Capture the cell that displays the provided text and extract its [x, y] central coordinate. 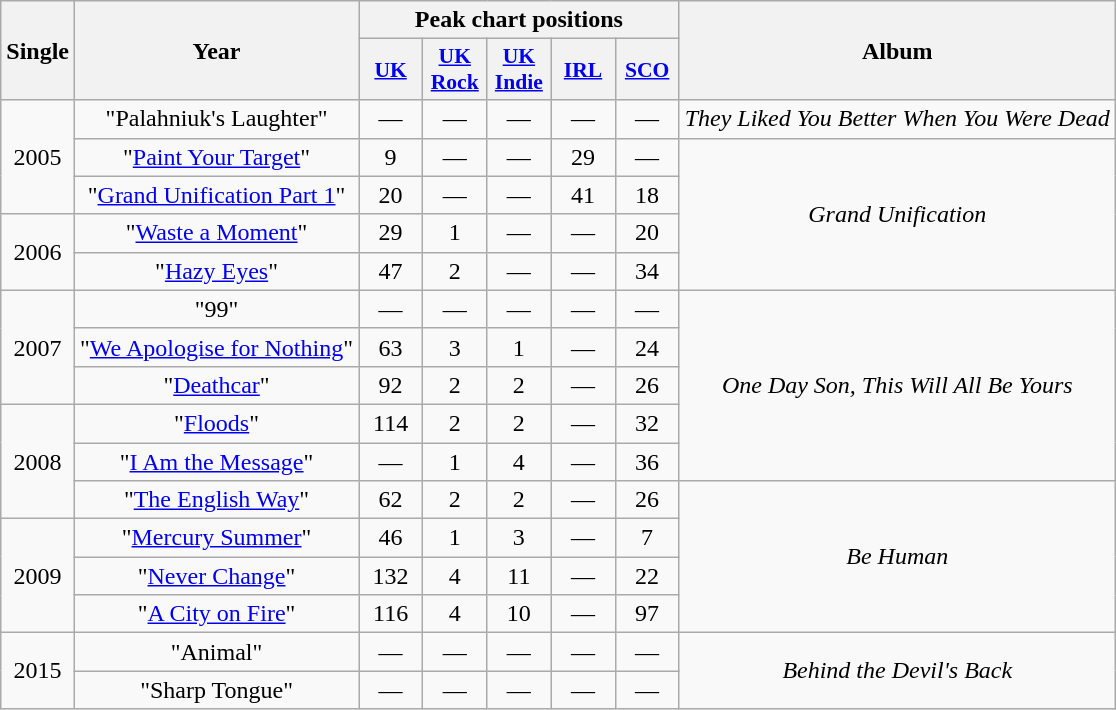
47 [391, 271]
62 [391, 500]
"Paint Your Target" [217, 157]
2007 [38, 347]
"99" [217, 309]
"The English Way" [217, 500]
"A City on Fire" [217, 614]
24 [647, 347]
Be Human [897, 557]
Behind the Devil's Back [897, 671]
2008 [38, 461]
They Liked You Better When You Were Dead [897, 119]
"Palahniuk's Laughter" [217, 119]
2005 [38, 157]
114 [391, 423]
132 [391, 576]
11 [519, 576]
"Never Change" [217, 576]
UK [391, 70]
"Mercury Summer" [217, 538]
"Deathcar" [217, 385]
36 [647, 461]
"Animal" [217, 652]
9 [391, 157]
2009 [38, 576]
"Sharp Tongue" [217, 690]
2015 [38, 671]
"We Apologise for Nothing" [217, 347]
Year [217, 50]
10 [519, 614]
32 [647, 423]
18 [647, 195]
One Day Son, This Will All Be Yours [897, 385]
116 [391, 614]
UKRock [455, 70]
UKIndie [519, 70]
Album [897, 50]
"Grand Unification Part 1" [217, 195]
34 [647, 271]
Grand Unification [897, 214]
41 [583, 195]
Peak chart positions [520, 20]
IRL [583, 70]
2006 [38, 252]
22 [647, 576]
63 [391, 347]
Single [38, 50]
SCO [647, 70]
"Waste a Moment" [217, 233]
97 [647, 614]
92 [391, 385]
46 [391, 538]
"Floods" [217, 423]
"Hazy Eyes" [217, 271]
"I Am the Message" [217, 461]
7 [647, 538]
